Pinpoint the cell where the given text exists, returning its (x, y) midpoint coordinate. 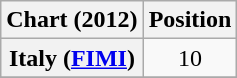
Position (190, 20)
Italy (FIMI) (72, 58)
10 (190, 58)
Chart (2012) (72, 20)
